Locate the cell with the specified text and output its (X, Y) center coordinate. 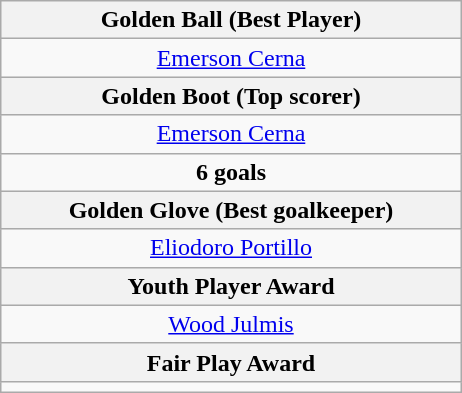
Golden Boot (Top scorer) (230, 96)
Eliodoro Portillo (230, 248)
Fair Play Award (230, 362)
6 goals (230, 172)
Youth Player Award (230, 286)
Golden Glove (Best goalkeeper) (230, 210)
Golden Ball (Best Player) (230, 20)
Wood Julmis (230, 324)
